Capture the cell that displays the provided text and extract its (X, Y) central coordinate. 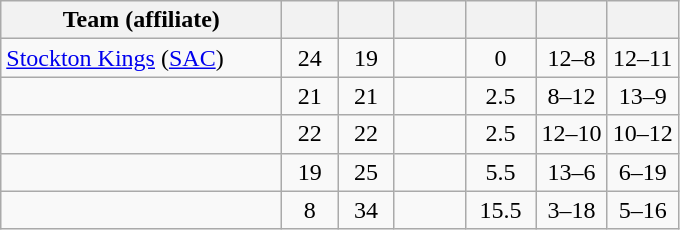
0 (500, 58)
15.5 (500, 210)
12–8 (572, 58)
8–12 (572, 96)
Team (affiliate) (142, 20)
5–16 (642, 210)
12–11 (642, 58)
13–9 (642, 96)
Stockton Kings (SAC) (142, 58)
6–19 (642, 172)
12–10 (572, 134)
5.5 (500, 172)
3–18 (572, 210)
24 (310, 58)
13–6 (572, 172)
8 (310, 210)
25 (366, 172)
34 (366, 210)
10–12 (642, 134)
